Detect which cell encompasses the target text, then output its [x, y] center coordinate. 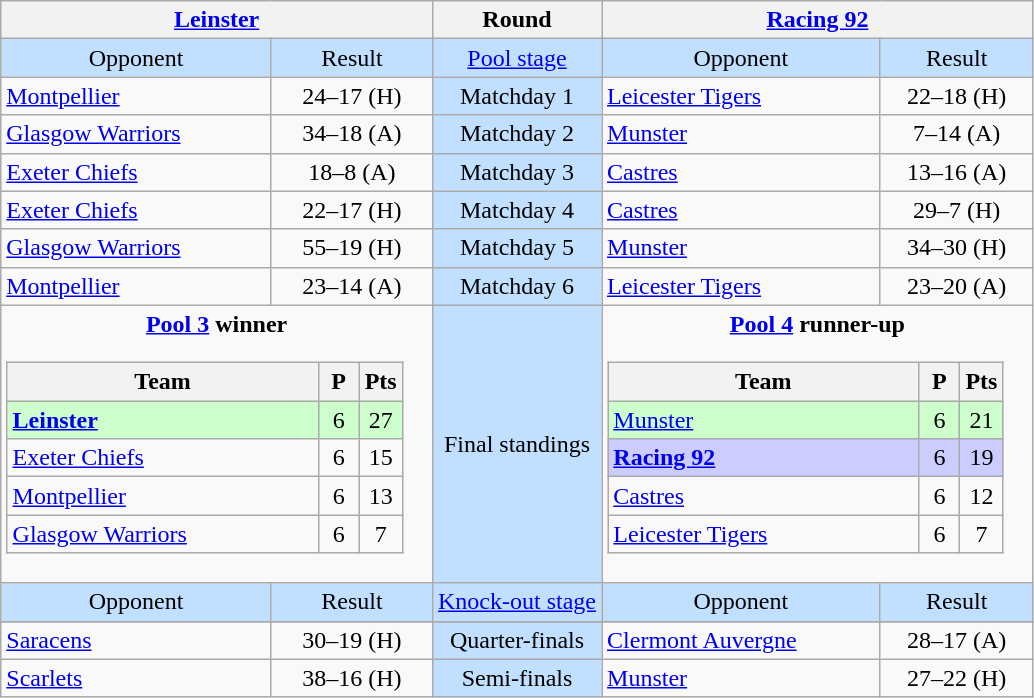
12 [982, 496]
Saracens [136, 640]
Matchday 3 [516, 172]
27 [380, 420]
29–7 (H) [956, 210]
Pool stage [516, 58]
Final standings [516, 444]
Quarter-finals [516, 640]
19 [982, 458]
38–16 (H) [352, 678]
22–17 (H) [352, 210]
Round [516, 20]
24–17 (H) [352, 96]
7–14 (A) [956, 134]
Clermont Auvergne [741, 640]
13 [380, 496]
34–18 (A) [352, 134]
30–19 (H) [352, 640]
13–16 (A) [956, 172]
Knock-out stage [516, 602]
Matchday 4 [516, 210]
34–30 (H) [956, 248]
27–22 (H) [956, 678]
Pool 4 runner-up Team P Pts Munster 6 21 Racing 92 6 19 Castres 6 12 Leicester Tigers 6 7 [818, 444]
18–8 (A) [352, 172]
Matchday 6 [516, 286]
Matchday 1 [516, 96]
23–20 (A) [956, 286]
15 [380, 458]
22–18 (H) [956, 96]
Matchday 5 [516, 248]
21 [982, 420]
28–17 (A) [956, 640]
Scarlets [136, 678]
Matchday 2 [516, 134]
Semi-finals [516, 678]
23–14 (A) [352, 286]
55–19 (H) [352, 248]
Pool 3 winner Team P Pts Leinster 6 27 Exeter Chiefs 6 15 Montpellier 6 13 Glasgow Warriors 6 7 [217, 444]
